Output the [x, y] coordinate of the center of the cell containing the given text.  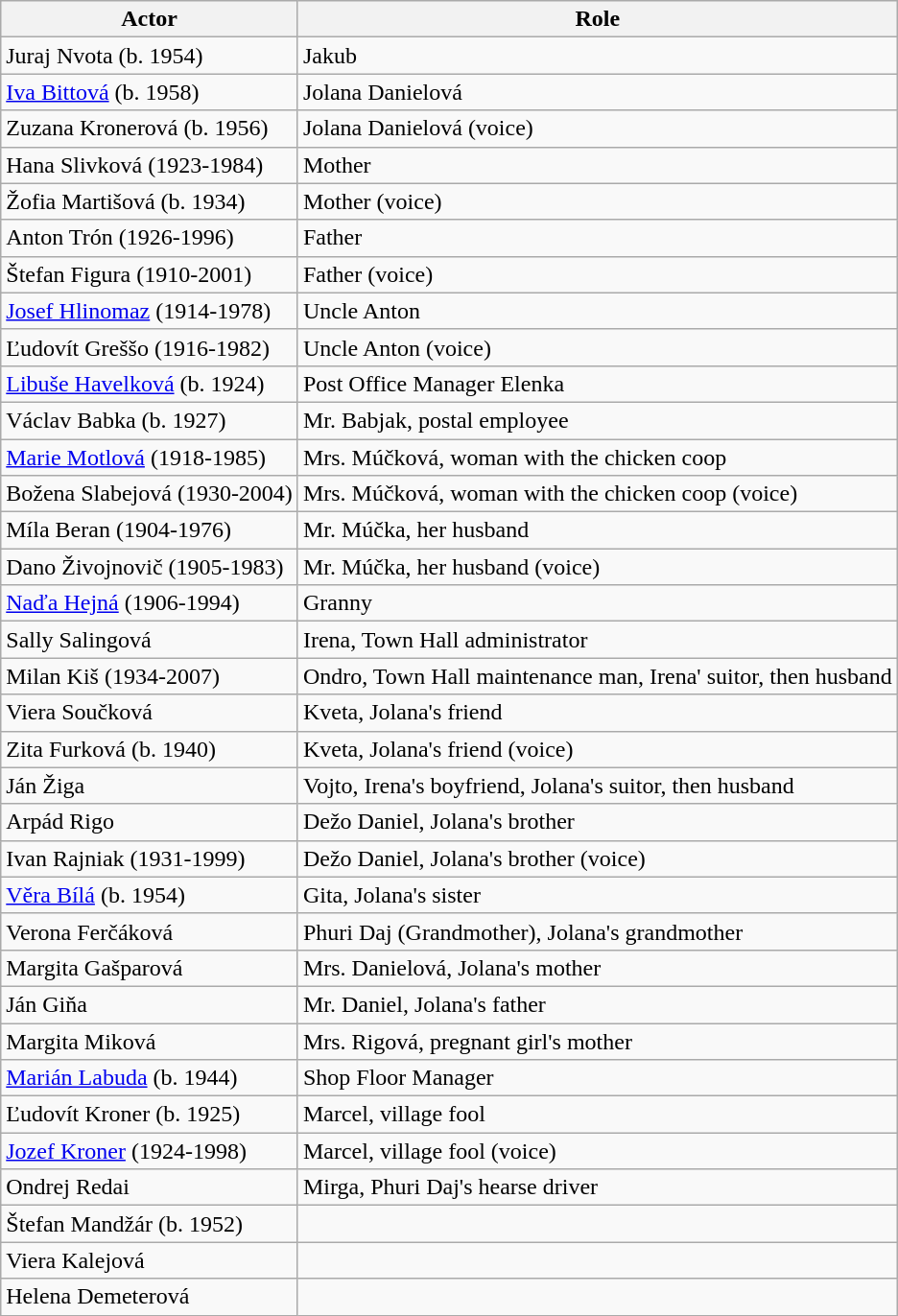
Božena Slabejová (1930-2004) [150, 494]
Uncle Anton (voice) [597, 347]
Viera Kalejová [150, 1260]
Vojto, Irena's boyfriend, Jolana's suitor, then husband [597, 786]
Margita Miková [150, 1041]
Ján Giňa [150, 1004]
Father (voice) [597, 274]
Shop Floor Manager [597, 1078]
Dežo Daniel, Jolana's brother [597, 822]
Marcel, village fool [597, 1115]
Václav Babka (b. 1927) [150, 420]
Mrs. Múčková, woman with the chicken coop [597, 458]
Uncle Anton [597, 311]
Marián Labuda (b. 1944) [150, 1078]
Phuri Daj (Grandmother), Jolana's grandmother [597, 931]
Zita Furková (b. 1940) [150, 749]
Jolana Danielová (voice) [597, 129]
Mother [597, 165]
Helena Demeterová [150, 1297]
Mr. Babjak, postal employee [597, 420]
Gita, Jolana's sister [597, 895]
Ivan Rajniak (1931-1999) [150, 858]
Jozef Kroner (1924-1998) [150, 1151]
Jolana Danielová [597, 92]
Sally Salingová [150, 640]
Jakub [597, 56]
Post Office Manager Elenka [597, 384]
Juraj Nvota (b. 1954) [150, 56]
Mr. Daniel, Jolana's father [597, 1004]
Dežo Daniel, Jolana's brother (voice) [597, 858]
Verona Ferčáková [150, 931]
Naďa Hejná (1906-1994) [150, 603]
Hana Slivková (1923-1984) [150, 165]
Kveta, Jolana's friend [597, 713]
Mr. Múčka, her husband (voice) [597, 567]
Věra Bílá (b. 1954) [150, 895]
Libuše Havelková (b. 1924) [150, 384]
Marie Motlová (1918-1985) [150, 458]
Margita Gašparová [150, 968]
Viera Součková [150, 713]
Father [597, 238]
Mrs. Danielová, Jolana's mother [597, 968]
Žofia Martišová (b. 1934) [150, 201]
Míla Beran (1904-1976) [150, 530]
Granny [597, 603]
Role [597, 19]
Ján Žiga [150, 786]
Josef Hlinomaz (1914-1978) [150, 311]
Štefan Figura (1910-2001) [150, 274]
Mr. Múčka, her husband [597, 530]
Mrs. Rigová, pregnant girl's mother [597, 1041]
Irena, Town Hall administrator [597, 640]
Ľudovít Kroner (b. 1925) [150, 1115]
Mother (voice) [597, 201]
Marcel, village fool (voice) [597, 1151]
Iva Bittová (b. 1958) [150, 92]
Actor [150, 19]
Štefan Mandžár (b. 1952) [150, 1224]
Ondrej Redai [150, 1187]
Kveta, Jolana's friend (voice) [597, 749]
Mrs. Múčková, woman with the chicken coop (voice) [597, 494]
Milan Kiš (1934-2007) [150, 676]
Ľudovít Greššo (1916-1982) [150, 347]
Ondro, Town Hall maintenance man, Irena' suitor, then husband [597, 676]
Mirga, Phuri Daj's hearse driver [597, 1187]
Dano Živojnovič (1905-1983) [150, 567]
Anton Trón (1926-1996) [150, 238]
Zuzana Kronerová (b. 1956) [150, 129]
Arpád Rigo [150, 822]
